Provide the [X, Y] coordinate of the cell's center where the given text is located.  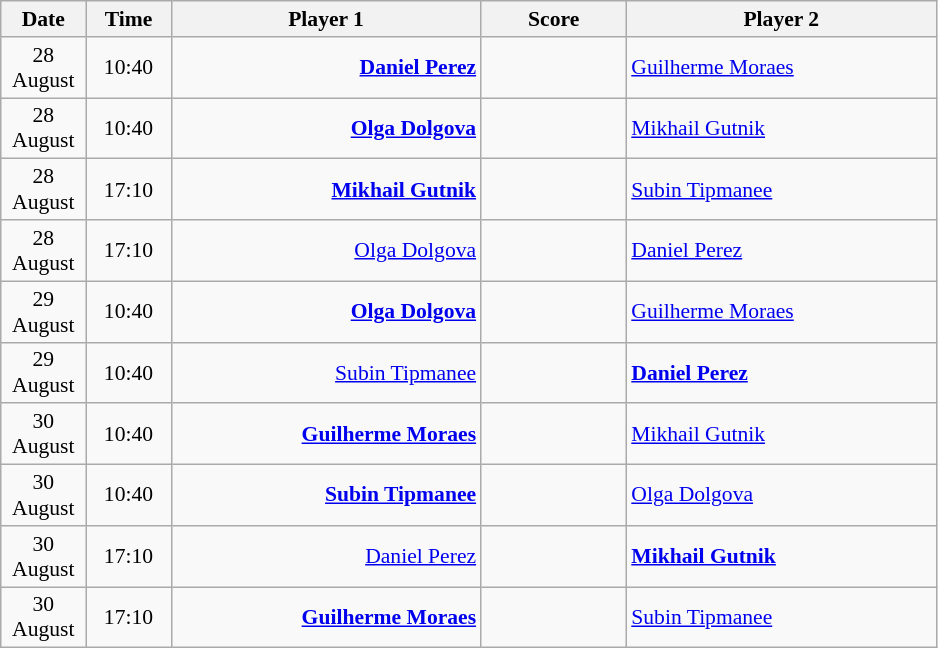
Player 2 [781, 19]
Time [128, 19]
Score [554, 19]
Date [44, 19]
Player 1 [326, 19]
